Scan for the cell matching the given text and deliver its [x, y] coordinate at center. 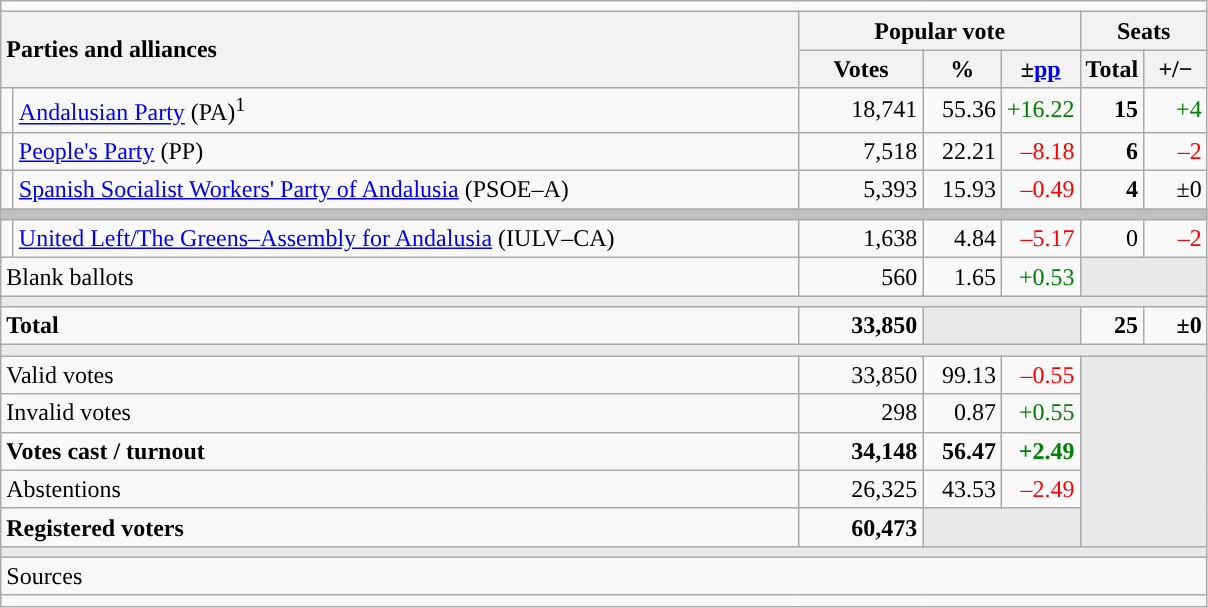
34,148 [861, 451]
560 [861, 277]
–2.49 [1040, 489]
298 [861, 413]
Abstentions [400, 489]
Spanish Socialist Workers' Party of Andalusia (PSOE–A) [406, 190]
–5.17 [1040, 239]
4 [1112, 190]
60,473 [861, 527]
25 [1112, 326]
±pp [1040, 69]
–0.49 [1040, 190]
Votes [861, 69]
1.65 [962, 277]
Andalusian Party (PA)1 [406, 110]
5,393 [861, 190]
1,638 [861, 239]
18,741 [861, 110]
Valid votes [400, 375]
+/− [1176, 69]
+4 [1176, 110]
7,518 [861, 151]
Popular vote [940, 31]
56.47 [962, 451]
99.13 [962, 375]
0.87 [962, 413]
6 [1112, 151]
Parties and alliances [400, 50]
+2.49 [1040, 451]
22.21 [962, 151]
% [962, 69]
+16.22 [1040, 110]
–8.18 [1040, 151]
United Left/The Greens–Assembly for Andalusia (IULV–CA) [406, 239]
Seats [1144, 31]
Invalid votes [400, 413]
43.53 [962, 489]
Votes cast / turnout [400, 451]
Blank ballots [400, 277]
Registered voters [400, 527]
26,325 [861, 489]
Sources [604, 576]
55.36 [962, 110]
People's Party (PP) [406, 151]
4.84 [962, 239]
+0.55 [1040, 413]
15 [1112, 110]
15.93 [962, 190]
–0.55 [1040, 375]
0 [1112, 239]
+0.53 [1040, 277]
